Extract the [X, Y] coordinate from the center of the cell holding the provided text.  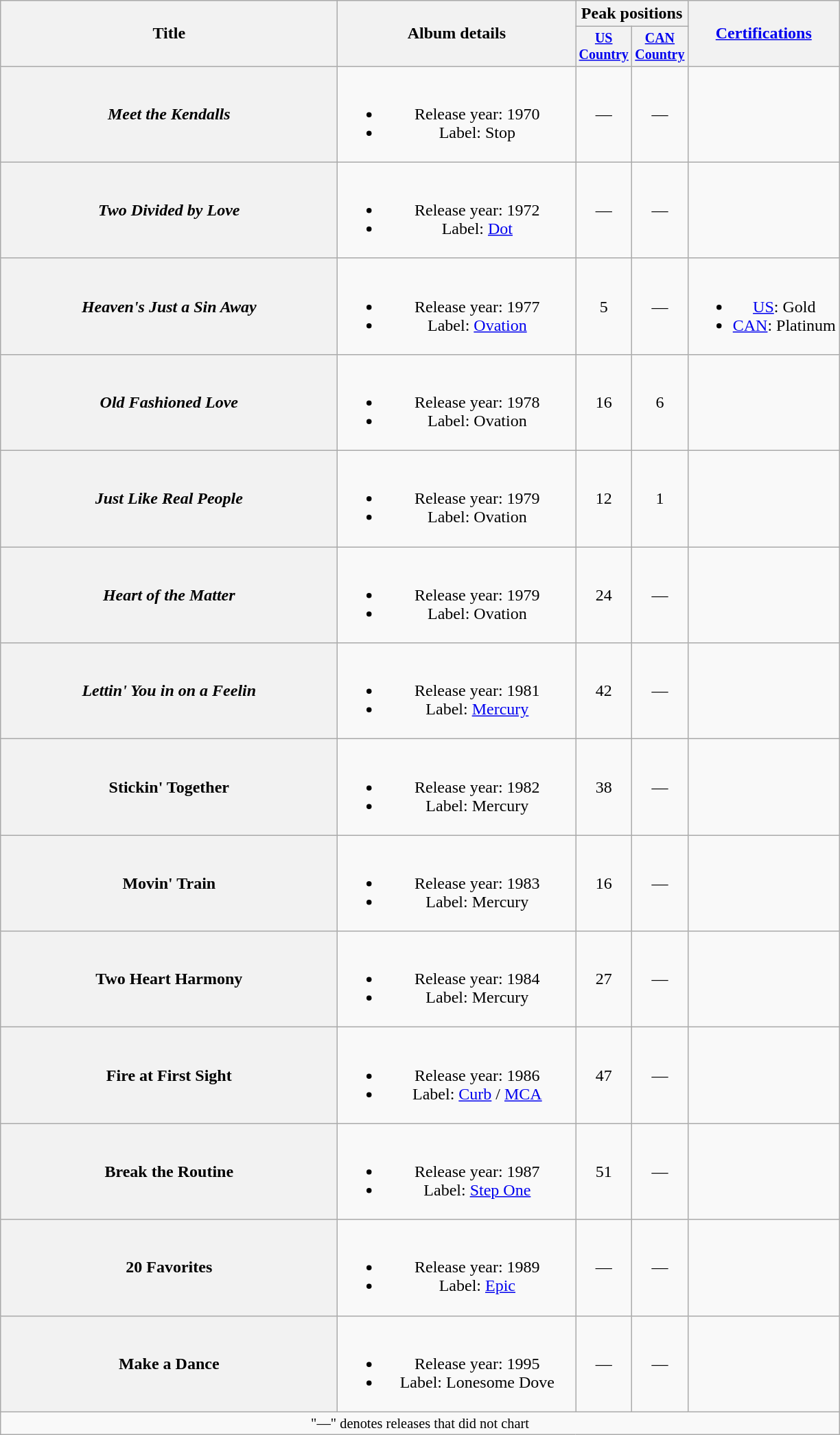
CAN Country [660, 47]
Peak positions [631, 14]
US: GoldCAN: Platinum [763, 306]
Release year: 1986Label: Curb / MCA [457, 1075]
42 [604, 691]
38 [604, 787]
Release year: 1982Label: Mercury [457, 787]
Two Heart Harmony [169, 979]
"—" denotes releases that did not chart [420, 1423]
Release year: 1987Label: Step One [457, 1171]
Old Fashioned Love [169, 402]
US Country [604, 47]
Release year: 1970Label: Stop [457, 114]
Release year: 1972Label: Dot [457, 210]
47 [604, 1075]
Stickin' Together [169, 787]
20 Favorites [169, 1268]
Release year: 1981Label: Mercury [457, 691]
Release year: 1995Label: Lonesome Dove [457, 1364]
Fire at First Sight [169, 1075]
Two Divided by Love [169, 210]
Break the Routine [169, 1171]
12 [604, 499]
6 [660, 402]
5 [604, 306]
Release year: 1978Label: Ovation [457, 402]
Release year: 1977Label: Ovation [457, 306]
24 [604, 595]
Make a Dance [169, 1364]
Heaven's Just a Sin Away [169, 306]
Release year: 1984Label: Mercury [457, 979]
51 [604, 1171]
Meet the Kendalls [169, 114]
Lettin' You in on a Feelin [169, 691]
Heart of the Matter [169, 595]
Just Like Real People [169, 499]
Release year: 1983Label: Mercury [457, 883]
Title [169, 34]
27 [604, 979]
1 [660, 499]
Movin' Train [169, 883]
Release year: 1989Label: Epic [457, 1268]
Certifications [763, 34]
Album details [457, 34]
